Determine the (x, y) coordinate at the center of the cell enclosing the given text.  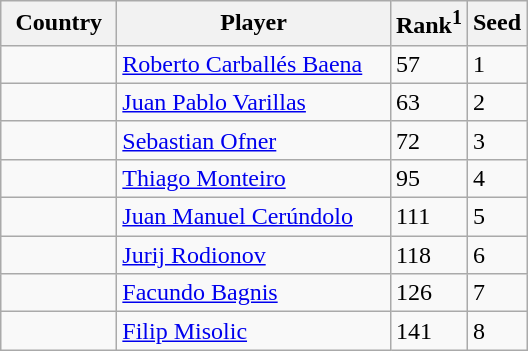
1 (496, 64)
6 (496, 255)
95 (428, 178)
Thiago Monteiro (254, 178)
4 (496, 178)
Juan Pablo Varillas (254, 102)
8 (496, 331)
5 (496, 217)
Rank1 (428, 24)
Seed (496, 24)
126 (428, 293)
Filip Misolic (254, 331)
63 (428, 102)
Player (254, 24)
118 (428, 255)
Sebastian Ofner (254, 140)
Juan Manuel Cerúndolo (254, 217)
3 (496, 140)
Facundo Bagnis (254, 293)
72 (428, 140)
141 (428, 331)
57 (428, 64)
2 (496, 102)
Roberto Carballés Baena (254, 64)
Jurij Rodionov (254, 255)
7 (496, 293)
111 (428, 217)
Country (59, 24)
